From the cell containing the given text, extract its center point as (X, Y) coordinate. 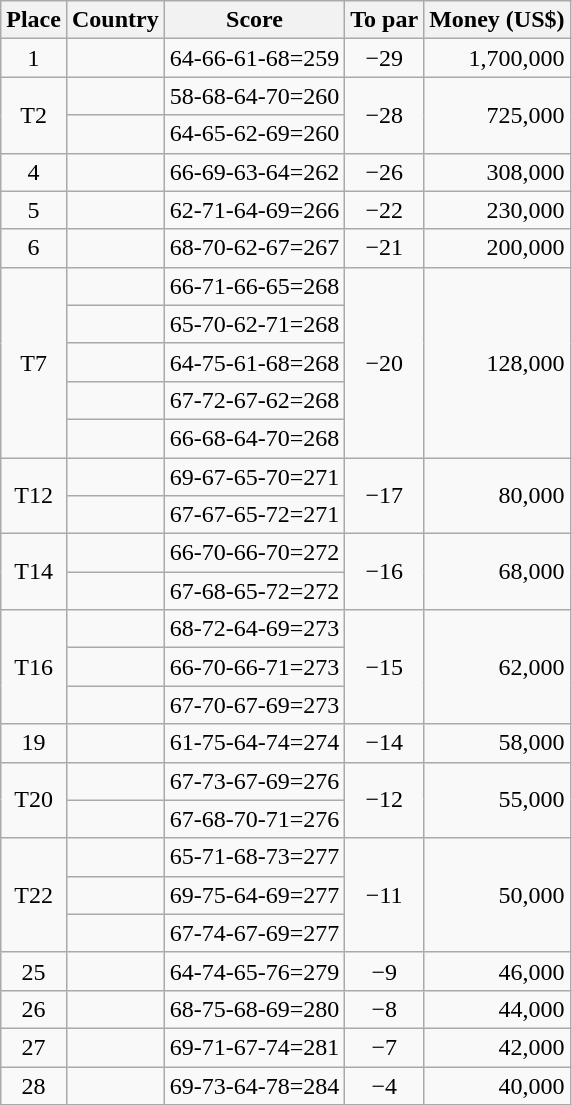
T20 (34, 800)
725,000 (497, 115)
−17 (384, 496)
69-73-64-78=284 (254, 1085)
68-70-62-67=267 (254, 248)
−28 (384, 115)
58,000 (497, 743)
69-75-64-69=277 (254, 895)
67-74-67-69=277 (254, 933)
Score (254, 20)
To par (384, 20)
27 (34, 1047)
308,000 (497, 172)
67-70-67-69=273 (254, 705)
66-71-66-65=268 (254, 286)
80,000 (497, 496)
−11 (384, 895)
Money (US$) (497, 20)
T22 (34, 895)
6 (34, 248)
−21 (384, 248)
25 (34, 971)
68-72-64-69=273 (254, 629)
65-70-62-71=268 (254, 324)
−16 (384, 572)
69-71-67-74=281 (254, 1047)
44,000 (497, 1009)
19 (34, 743)
−4 (384, 1085)
69-67-65-70=271 (254, 477)
68,000 (497, 572)
64-66-61-68=259 (254, 58)
66-69-63-64=262 (254, 172)
230,000 (497, 210)
42,000 (497, 1047)
5 (34, 210)
50,000 (497, 895)
T2 (34, 115)
64-65-62-69=260 (254, 134)
66-70-66-70=272 (254, 553)
67-73-67-69=276 (254, 781)
Country (115, 20)
66-68-64-70=268 (254, 438)
T7 (34, 362)
−22 (384, 210)
62,000 (497, 667)
55,000 (497, 800)
61-75-64-74=274 (254, 743)
64-74-65-76=279 (254, 971)
T16 (34, 667)
26 (34, 1009)
40,000 (497, 1085)
62-71-64-69=266 (254, 210)
67-67-65-72=271 (254, 515)
67-68-70-71=276 (254, 819)
−20 (384, 362)
−29 (384, 58)
46,000 (497, 971)
Place (34, 20)
66-70-66-71=273 (254, 667)
200,000 (497, 248)
68-75-68-69=280 (254, 1009)
T14 (34, 572)
67-68-65-72=272 (254, 591)
128,000 (497, 362)
1,700,000 (497, 58)
−8 (384, 1009)
−7 (384, 1047)
−26 (384, 172)
64-75-61-68=268 (254, 362)
−15 (384, 667)
−12 (384, 800)
4 (34, 172)
58-68-64-70=260 (254, 96)
−9 (384, 971)
28 (34, 1085)
T12 (34, 496)
1 (34, 58)
−14 (384, 743)
67-72-67-62=268 (254, 400)
65-71-68-73=277 (254, 857)
